Return the [x, y] coordinate for the center point of the cell that contains the specified text.  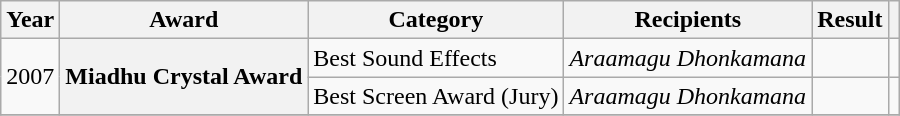
Category [436, 20]
Best Screen Award (Jury) [436, 96]
Result [850, 20]
Miadhu Crystal Award [184, 77]
Best Sound Effects [436, 58]
Award [184, 20]
2007 [30, 77]
Year [30, 20]
Recipients [688, 20]
